Pinpoint the cell where the given text exists, returning its (x, y) midpoint coordinate. 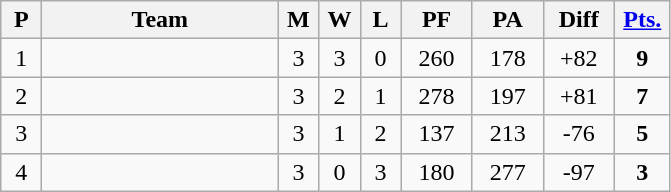
Pts. (642, 20)
4 (22, 172)
+81 (578, 96)
260 (436, 58)
P (22, 20)
W (340, 20)
PA (508, 20)
277 (508, 172)
+82 (578, 58)
M (298, 20)
7 (642, 96)
Diff (578, 20)
-97 (578, 172)
-76 (578, 134)
278 (436, 96)
180 (436, 172)
197 (508, 96)
178 (508, 58)
9 (642, 58)
213 (508, 134)
L (380, 20)
137 (436, 134)
5 (642, 134)
Team (160, 20)
PF (436, 20)
